Extract the [X, Y] coordinate from the center of the cell holding the provided text.  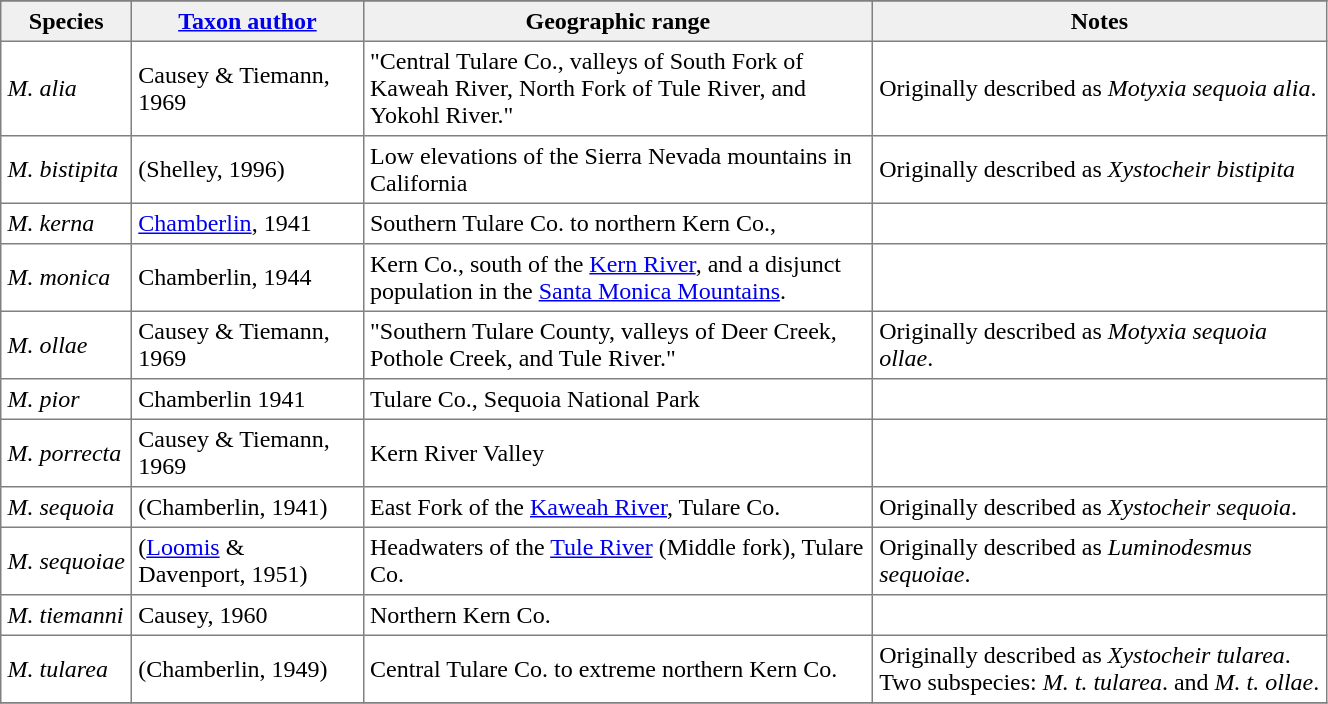
Chamberlin, 1941 [248, 223]
M. tiemanni [66, 615]
East Fork of the Kaweah River, Tulare Co. [618, 507]
Taxon author [248, 21]
Originally described as Luminodesmus sequoiae. [1099, 561]
M. tularea [66, 669]
M. alia [66, 88]
Northern Kern Co. [618, 615]
"Southern Tulare County, valleys of Deer Creek, Pothole Creek, and Tule River." [618, 345]
M. porrecta [66, 453]
Originally described as Motyxia sequoia ollae. [1099, 345]
Originally described as Xystocheir tularea. Two subspecies: M. t. tularea. and M. t. ollae. [1099, 669]
M. ollae [66, 345]
Originally described as Xystocheir sequoia. [1099, 507]
Kern River Valley [618, 453]
M. pior [66, 399]
Headwaters of the Tule River (Middle fork), Tulare Co. [618, 561]
(Shelley, 1996) [248, 170]
Causey, 1960 [248, 615]
Chamberlin 1941 [248, 399]
Species [66, 21]
M. kerna [66, 223]
M. sequoiae [66, 561]
Tulare Co., Sequoia National Park [618, 399]
Kern Co., south of the Kern River, and a disjunct population in the Santa Monica Mountains. [618, 278]
"Central Tulare Co., valleys of South Fork of Kaweah River, North Fork of Tule River, and Yokohl River." [618, 88]
Notes [1099, 21]
(Loomis & Davenport, 1951) [248, 561]
Central Tulare Co. to extreme northern Kern Co. [618, 669]
Chamberlin, 1944 [248, 278]
(Chamberlin, 1941) [248, 507]
Geographic range [618, 21]
(Chamberlin, 1949) [248, 669]
Low elevations of the Sierra Nevada mountains in California [618, 170]
M. sequoia [66, 507]
Originally described as Motyxia sequoia alia. [1099, 88]
Southern Tulare Co. to northern Kern Co., [618, 223]
Originally described as Xystocheir bistipita [1099, 170]
M. monica [66, 278]
M. bistipita [66, 170]
